Identify which cell holds the provided text, then report its (X, Y) central coordinate. 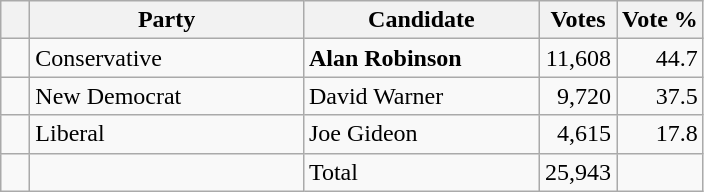
9,720 (578, 96)
Candidate (421, 20)
Total (421, 172)
David Warner (421, 96)
25,943 (578, 172)
Vote % (660, 20)
4,615 (578, 134)
44.7 (660, 58)
Conservative (167, 58)
37.5 (660, 96)
11,608 (578, 58)
Votes (578, 20)
Liberal (167, 134)
New Democrat (167, 96)
Joe Gideon (421, 134)
Alan Robinson (421, 58)
Party (167, 20)
17.8 (660, 134)
